Return the [x, y] coordinate for the center point of the cell that contains the specified text.  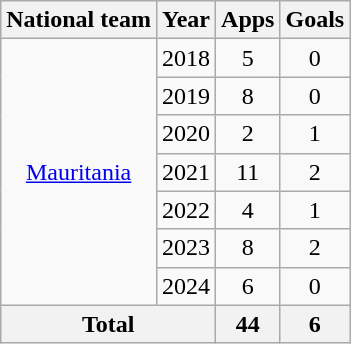
2022 [186, 210]
Year [186, 20]
National team [79, 20]
Total [108, 324]
Apps [248, 20]
11 [248, 172]
2018 [186, 58]
44 [248, 324]
2021 [186, 172]
Mauritania [79, 172]
2023 [186, 248]
2019 [186, 96]
5 [248, 58]
2024 [186, 286]
2020 [186, 134]
4 [248, 210]
Goals [315, 20]
